Locate the cell with the specified text and output its [x, y] center coordinate. 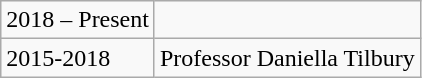
2015-2018 [78, 58]
Professor Daniella Tilbury [287, 58]
2018 – Present [78, 20]
